Determine the [X, Y] coordinate at the center of the cell enclosing the given text.  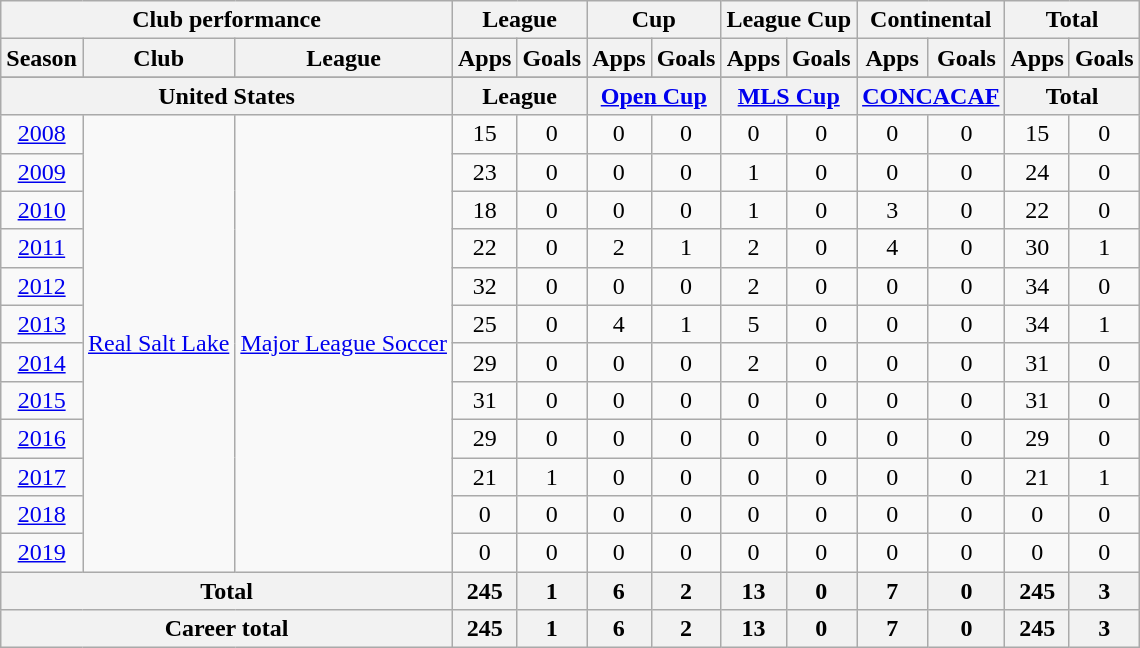
Cup [654, 20]
30 [1037, 248]
2014 [42, 362]
2018 [42, 515]
2011 [42, 248]
24 [1037, 172]
MLS Cup [789, 96]
2016 [42, 438]
2013 [42, 324]
23 [484, 172]
CONCACAF [931, 96]
Major League Soccer [344, 344]
Open Cup [654, 96]
5 [754, 324]
Season [42, 58]
2015 [42, 400]
2019 [42, 553]
25 [484, 324]
2010 [42, 210]
Club [158, 58]
League Cup [789, 20]
2012 [42, 286]
Career total [227, 629]
United States [227, 96]
32 [484, 286]
2008 [42, 134]
18 [484, 210]
Club performance [227, 20]
Continental [931, 20]
2009 [42, 172]
Real Salt Lake [158, 344]
2017 [42, 477]
